Search for the cell housing the specified text and yield its [X, Y] center coordinate. 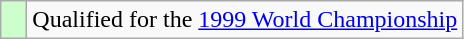
Qualified for the 1999 World Championship [245, 20]
